Extract the [X, Y] coordinate from the center of the cell holding the provided text.  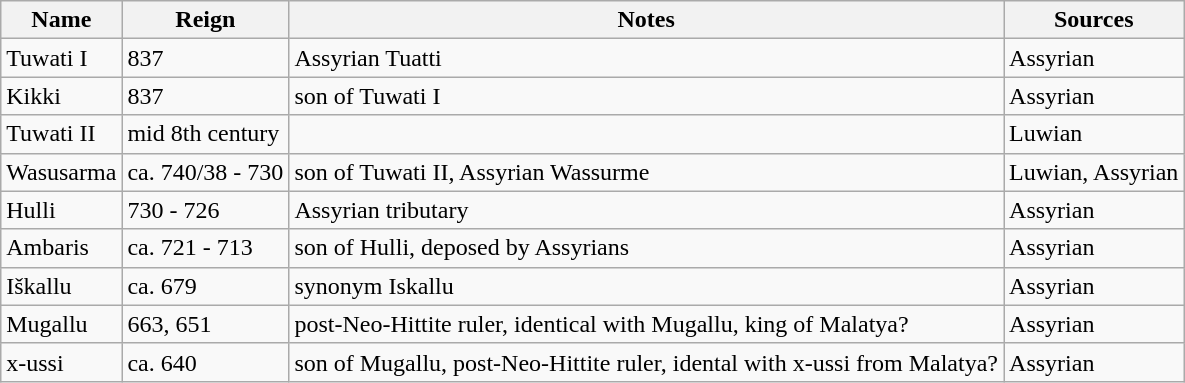
son of Tuwati I [646, 96]
Wasusarma [62, 172]
Ambaris [62, 248]
ca. 679 [206, 286]
son of Hulli, deposed by Assyrians [646, 248]
synonym Iskallu [646, 286]
x-ussi [62, 362]
730 - 726 [206, 210]
Luwian, Assyrian [1094, 172]
Luwian [1094, 134]
son of Mugallu, post-Neo-Hittite ruler, idental with x-ussi from Malatya? [646, 362]
Notes [646, 20]
ca. 721 - 713 [206, 248]
Mugallu [62, 324]
Iškallu [62, 286]
Assyrian tributary [646, 210]
Assyrian Tuatti [646, 58]
mid 8th century [206, 134]
Sources [1094, 20]
ca. 740/38 - 730 [206, 172]
Tuwati I [62, 58]
Reign [206, 20]
post-Neo-Hittite ruler, identical with Mugallu, king of Malatya? [646, 324]
ca. 640 [206, 362]
Name [62, 20]
son of Tuwati II, Assyrian Wassurme [646, 172]
663, 651 [206, 324]
Hulli [62, 210]
Tuwati II [62, 134]
Kikki [62, 96]
